Identify which cell holds the provided text, then report its (x, y) central coordinate. 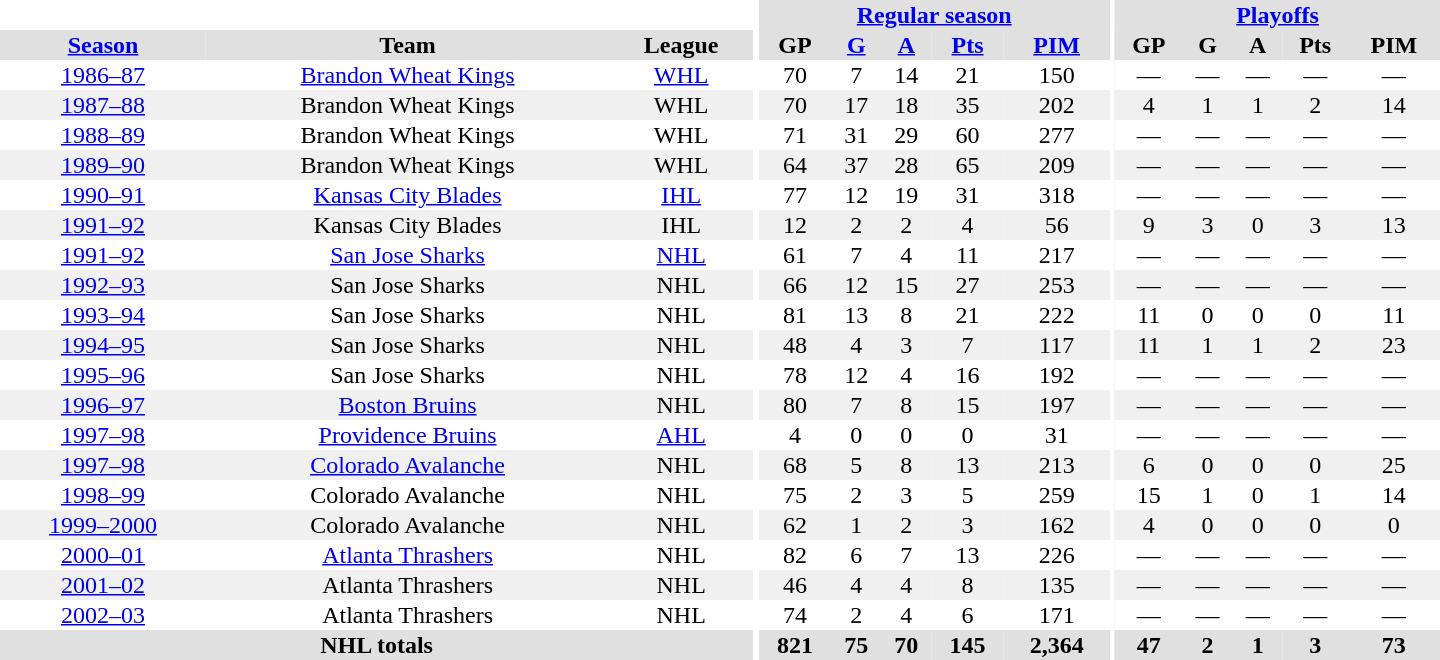
74 (795, 615)
18 (906, 105)
16 (967, 375)
77 (795, 195)
318 (1057, 195)
81 (795, 315)
2000–01 (103, 555)
1998–99 (103, 495)
60 (967, 135)
65 (967, 165)
71 (795, 135)
209 (1057, 165)
NHL totals (376, 645)
Playoffs (1278, 15)
1994–95 (103, 345)
222 (1057, 315)
259 (1057, 495)
Season (103, 45)
47 (1148, 645)
1989–90 (103, 165)
46 (795, 585)
171 (1057, 615)
226 (1057, 555)
1993–94 (103, 315)
Regular season (934, 15)
17 (856, 105)
2002–03 (103, 615)
1992–93 (103, 285)
821 (795, 645)
AHL (681, 435)
145 (967, 645)
2,364 (1057, 645)
64 (795, 165)
29 (906, 135)
27 (967, 285)
1987–88 (103, 105)
1988–89 (103, 135)
62 (795, 525)
19 (906, 195)
37 (856, 165)
9 (1148, 225)
1999–2000 (103, 525)
1996–97 (103, 405)
Boston Bruins (408, 405)
League (681, 45)
162 (1057, 525)
66 (795, 285)
213 (1057, 465)
25 (1394, 465)
1990–91 (103, 195)
56 (1057, 225)
135 (1057, 585)
68 (795, 465)
48 (795, 345)
2001–02 (103, 585)
61 (795, 255)
28 (906, 165)
23 (1394, 345)
197 (1057, 405)
Providence Bruins (408, 435)
253 (1057, 285)
Team (408, 45)
73 (1394, 645)
1986–87 (103, 75)
217 (1057, 255)
78 (795, 375)
82 (795, 555)
277 (1057, 135)
35 (967, 105)
117 (1057, 345)
202 (1057, 105)
80 (795, 405)
1995–96 (103, 375)
150 (1057, 75)
192 (1057, 375)
